Return (x, y) of the center of cell containing provided text 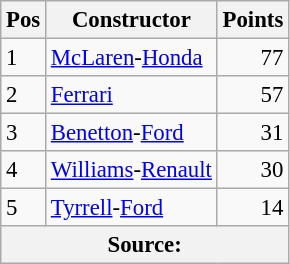
Benetton-Ford (132, 133)
Williams-Renault (132, 170)
Pos (24, 20)
Ferrari (132, 95)
57 (252, 95)
Constructor (132, 20)
2 (24, 95)
4 (24, 170)
14 (252, 208)
Tyrrell-Ford (132, 208)
Points (252, 20)
31 (252, 133)
3 (24, 133)
5 (24, 208)
1 (24, 58)
Source: (145, 245)
77 (252, 58)
30 (252, 170)
McLaren-Honda (132, 58)
